Pinpoint the cell where the given text exists, returning its [X, Y] midpoint coordinate. 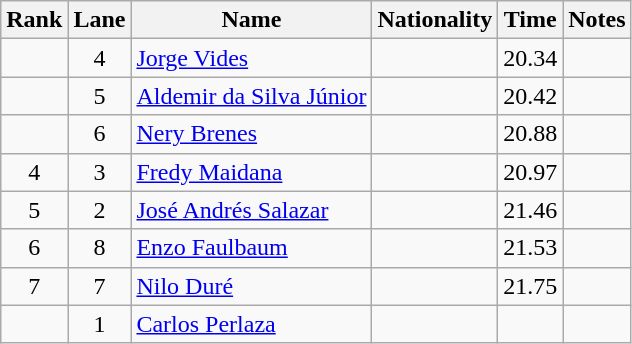
1 [100, 324]
20.97 [530, 172]
Enzo Faulbaum [252, 248]
21.53 [530, 248]
Nilo Duré [252, 286]
3 [100, 172]
Lane [100, 20]
Time [530, 20]
Name [252, 20]
Nery Brenes [252, 134]
21.46 [530, 210]
21.75 [530, 286]
Aldemir da Silva Júnior [252, 96]
Jorge Vides [252, 58]
Carlos Perlaza [252, 324]
8 [100, 248]
Notes [597, 20]
20.34 [530, 58]
20.88 [530, 134]
Fredy Maidana [252, 172]
Rank [34, 20]
Nationality [435, 20]
José Andrés Salazar [252, 210]
2 [100, 210]
20.42 [530, 96]
